Detect which cell encompasses the target text, then output its [x, y] center coordinate. 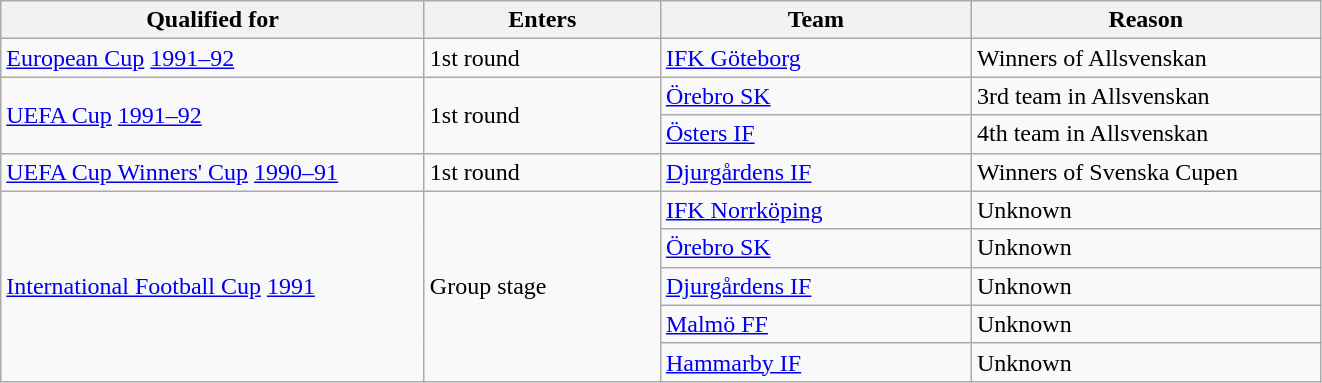
3rd team in Allsvenskan [1146, 96]
Enters [542, 20]
Hammarby IF [816, 362]
Reason [1146, 20]
Winners of Svenska Cupen [1146, 172]
Malmö FF [816, 324]
Group stage [542, 286]
European Cup 1991–92 [213, 58]
UEFA Cup Winners' Cup 1990–91 [213, 172]
IFK Norrköping [816, 210]
Team [816, 20]
Östers IF [816, 134]
Winners of Allsvenskan [1146, 58]
International Football Cup 1991 [213, 286]
IFK Göteborg [816, 58]
4th team in Allsvenskan [1146, 134]
UEFA Cup 1991–92 [213, 115]
Qualified for [213, 20]
